For the text-containing cell, return its midpoint in [x, y] coordinate format. 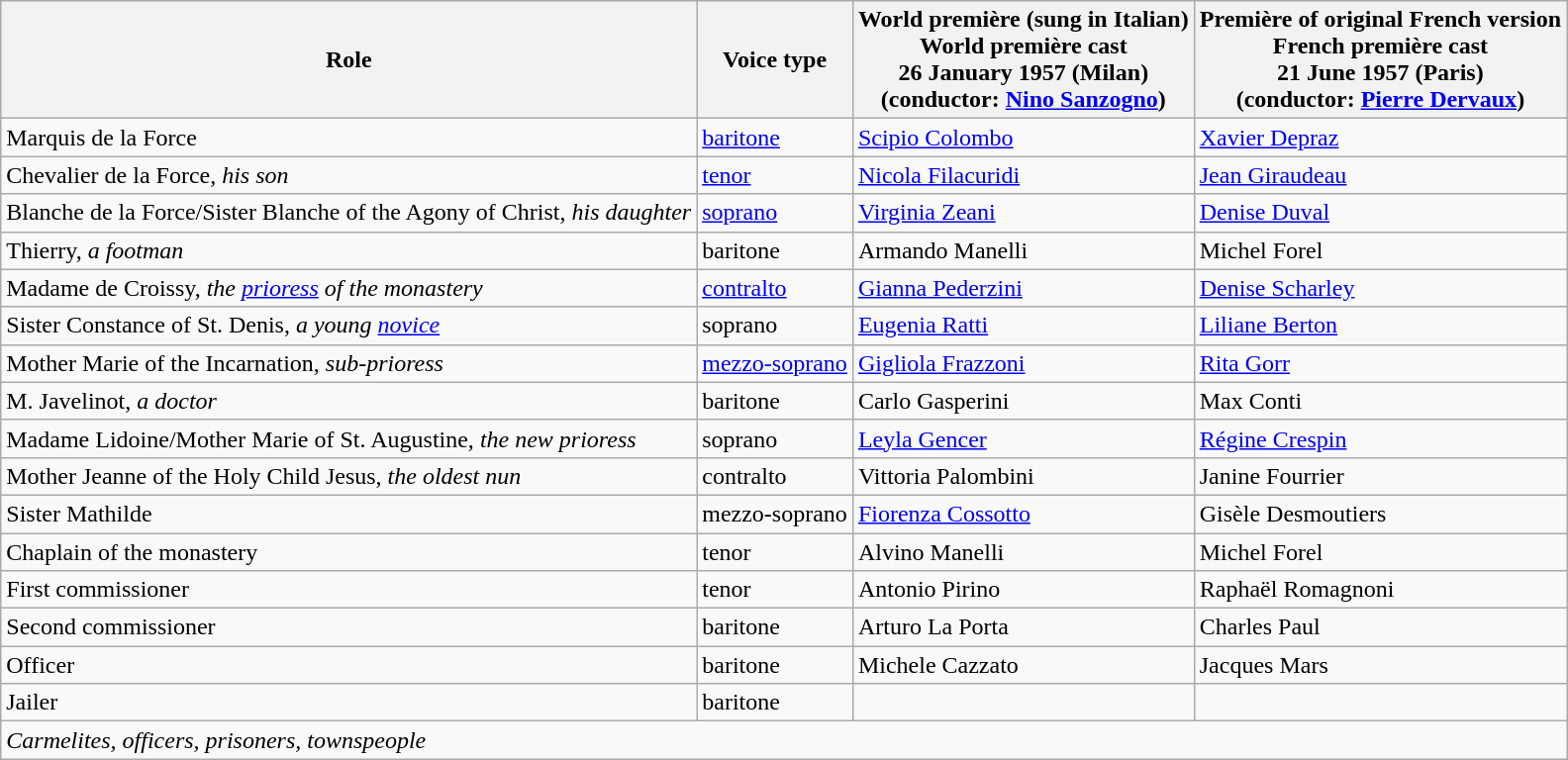
Première of original French versionFrench première cast21 June 1957 (Paris)(conductor: Pierre Dervaux) [1380, 59]
Denise Scharley [1380, 288]
Carmelites, officers, prisoners, townspeople [784, 740]
Carlo Gasperini [1024, 401]
Gigliola Frazzoni [1024, 363]
M. Javelinot, a doctor [348, 401]
Chaplain of the monastery [348, 551]
Alvino Manelli [1024, 551]
Charles Paul [1380, 627]
Jacques Mars [1380, 665]
Gisèle Desmoutiers [1380, 514]
Denise Duval [1380, 213]
Antonio Pirino [1024, 590]
Eugenia Ratti [1024, 326]
Rita Gorr [1380, 363]
Janine Fourrier [1380, 476]
Jean Giraudeau [1380, 175]
Régine Crespin [1380, 438]
Sister Mathilde [348, 514]
Mother Jeanne of the Holy Child Jesus, the oldest nun [348, 476]
Thierry, a footman [348, 250]
Leyla Gencer [1024, 438]
Jailer [348, 703]
Vittoria Palombini [1024, 476]
Max Conti [1380, 401]
Chevalier de la Force, his son [348, 175]
Sister Constance of St. Denis, a young novice [348, 326]
Officer [348, 665]
World première (sung in Italian)World première cast26 January 1957 (Milan)(conductor: Nino Sanzogno) [1024, 59]
Gianna Pederzini [1024, 288]
Liliane Berton [1380, 326]
Armando Manelli [1024, 250]
Nicola Filacuridi [1024, 175]
Michele Cazzato [1024, 665]
Mother Marie of the Incarnation, sub-prioress [348, 363]
Arturo La Porta [1024, 627]
Marquis de la Force [348, 138]
First commissioner [348, 590]
Madame de Croissy, the prioress of the monastery [348, 288]
Role [348, 59]
Xavier Depraz [1380, 138]
Virginia Zeani [1024, 213]
Fiorenza Cossotto [1024, 514]
Raphaël Romagnoni [1380, 590]
Madame Lidoine/Mother Marie of St. Augustine, the new prioress [348, 438]
Scipio Colombo [1024, 138]
Second commissioner [348, 627]
Blanche de la Force/Sister Blanche of the Agony of Christ, his daughter [348, 213]
Voice type [775, 59]
